Capture the cell that displays the provided text and extract its (x, y) central coordinate. 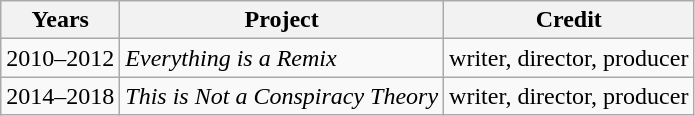
This is Not a Conspiracy Theory (282, 96)
2010–2012 (60, 58)
Credit (569, 20)
Years (60, 20)
Project (282, 20)
Everything is a Remix (282, 58)
2014–2018 (60, 96)
